Return [X, Y] of the center of cell containing provided text 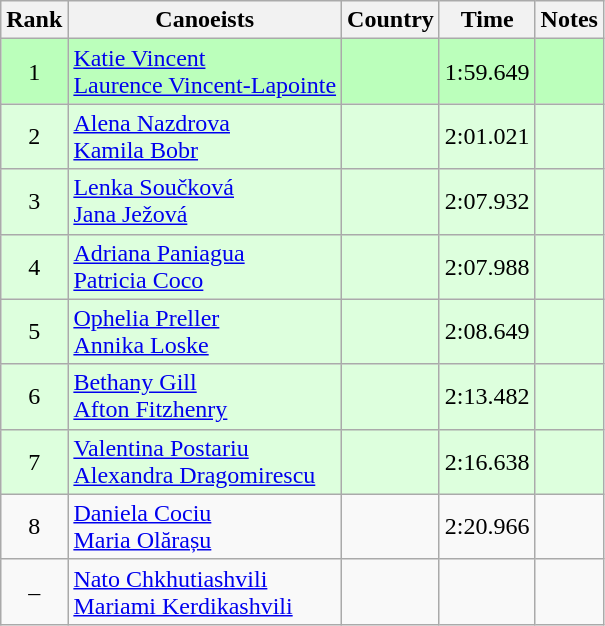
5 [34, 332]
8 [34, 526]
6 [34, 396]
3 [34, 202]
Adriana PaniaguaPatricia Coco [205, 266]
Canoeists [205, 20]
4 [34, 266]
2:07.988 [487, 266]
2 [34, 136]
2:16.638 [487, 462]
2:08.649 [487, 332]
Daniela CociuMaria Olărașu [205, 526]
Bethany GillAfton Fitzhenry [205, 396]
Time [487, 20]
Notes [569, 20]
Katie VincentLaurence Vincent-Lapointe [205, 72]
Valentina PostariuAlexandra Dragomirescu [205, 462]
2:01.021 [487, 136]
Nato ChkhutiashviliMariami Kerdikashvili [205, 592]
Country [391, 20]
Lenka SoučkováJana Ježová [205, 202]
– [34, 592]
2:20.966 [487, 526]
7 [34, 462]
Rank [34, 20]
2:13.482 [487, 396]
Alena NazdrovaKamila Bobr [205, 136]
2:07.932 [487, 202]
Ophelia PrellerAnnika Loske [205, 332]
1:59.649 [487, 72]
1 [34, 72]
